Identify which cell holds the provided text, then report its [X, Y] central coordinate. 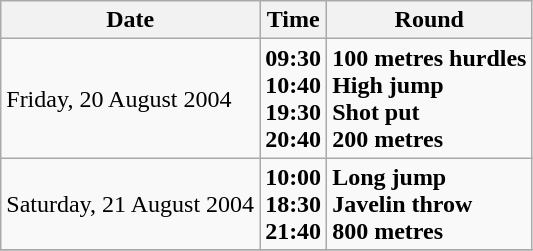
100 metres hurdlesHigh jumpShot put200 metres [430, 98]
09:3010:4019:3020:40 [294, 98]
10:0018:3021:40 [294, 204]
Date [130, 20]
Saturday, 21 August 2004 [130, 204]
Long jumpJavelin throw800 metres [430, 204]
Round [430, 20]
Friday, 20 August 2004 [130, 98]
Time [294, 20]
